Provide the (X, Y) coordinate of the cell's center where the given text is located.  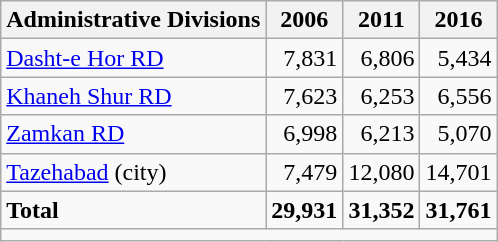
31,761 (458, 210)
Zamkan RD (134, 134)
Dasht-e Hor RD (134, 58)
2011 (382, 20)
6,556 (458, 96)
31,352 (382, 210)
7,623 (304, 96)
Total (134, 210)
2016 (458, 20)
6,806 (382, 58)
Tazehabad (city) (134, 172)
6,998 (304, 134)
7,831 (304, 58)
2006 (304, 20)
6,213 (382, 134)
Administrative Divisions (134, 20)
Khaneh Shur RD (134, 96)
7,479 (304, 172)
12,080 (382, 172)
6,253 (382, 96)
14,701 (458, 172)
5,070 (458, 134)
5,434 (458, 58)
29,931 (304, 210)
